Search for the cell housing the specified text and yield its (X, Y) center coordinate. 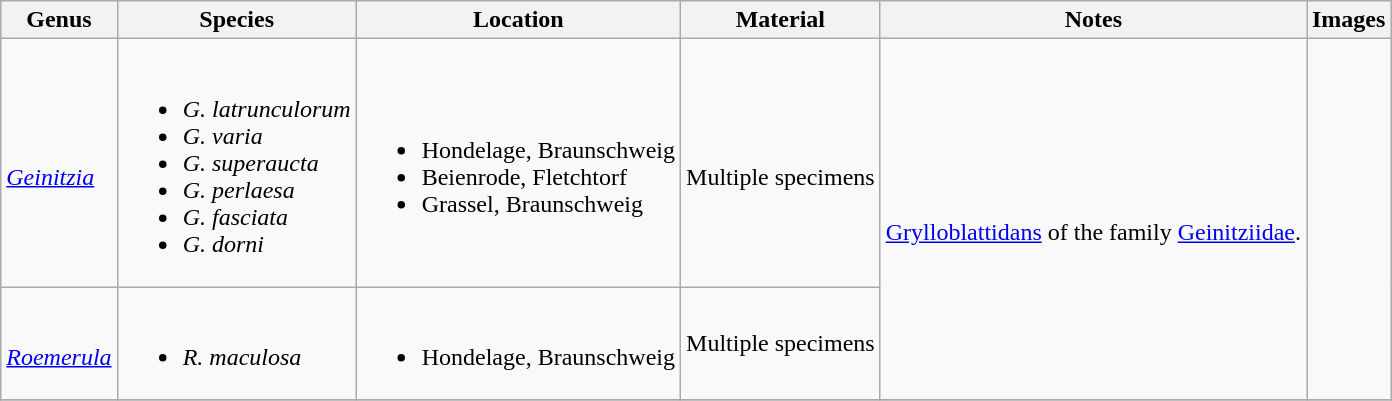
Genus (59, 20)
Roemerula (59, 344)
G. latrunculorumG. variaG. superauctaG. perlaesaG. fasciataG. dorni (236, 163)
Images (1348, 20)
Hondelage, Braunschweig (518, 344)
Material (781, 20)
Notes (1093, 20)
Grylloblattidans of the family Geinitziidae. (1093, 220)
Geinitzia (59, 163)
R. maculosa (236, 344)
Hondelage, BraunschweigBeienrode, FletchtorfGrassel, Braunschweig (518, 163)
Species (236, 20)
Location (518, 20)
